Locate the cell with the specified text and output its (x, y) center coordinate. 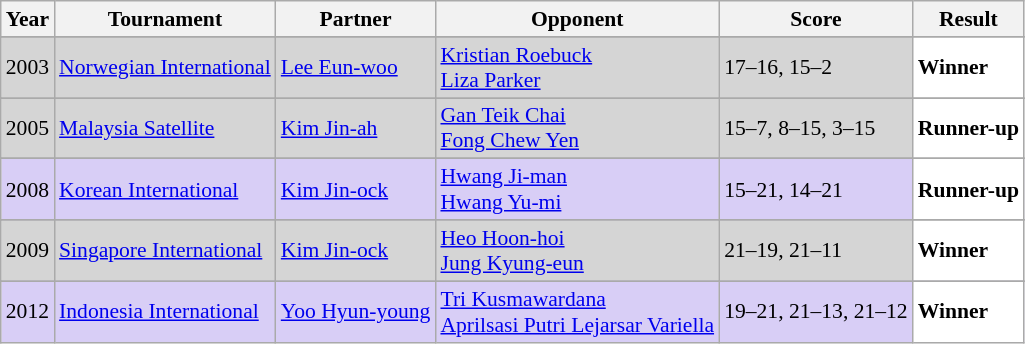
Gan Teik Chai Fong Chew Yen (577, 128)
Indonesia International (165, 312)
19–21, 21–13, 21–12 (816, 312)
Singapore International (165, 250)
15–21, 14–21 (816, 190)
2003 (28, 68)
Opponent (577, 19)
Hwang Ji-man Hwang Yu-mi (577, 190)
Lee Eun-woo (356, 68)
17–16, 15–2 (816, 68)
2009 (28, 250)
Year (28, 19)
Malaysia Satellite (165, 128)
2012 (28, 312)
Kim Jin-ah (356, 128)
Norwegian International (165, 68)
Tournament (165, 19)
Yoo Hyun-young (356, 312)
Result (968, 19)
Korean International (165, 190)
2005 (28, 128)
Score (816, 19)
2008 (28, 190)
Kristian Roebuck Liza Parker (577, 68)
15–7, 8–15, 3–15 (816, 128)
Tri Kusmawardana Aprilsasi Putri Lejarsar Variella (577, 312)
Partner (356, 19)
21–19, 21–11 (816, 250)
Heo Hoon-hoi Jung Kyung-eun (577, 250)
